Detect which cell encompasses the target text, then output its [X, Y] center coordinate. 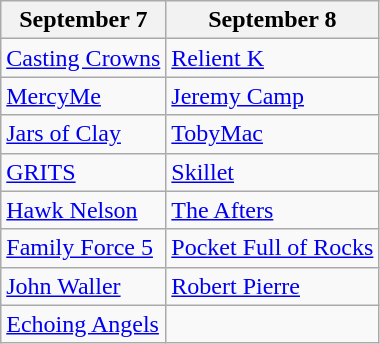
September 8 [272, 20]
Hawk Nelson [84, 210]
The Afters [272, 210]
Family Force 5 [84, 248]
GRITS [84, 172]
Robert Pierre [272, 286]
Jars of Clay [84, 134]
Pocket Full of Rocks [272, 248]
TobyMac [272, 134]
Echoing Angels [84, 324]
Skillet [272, 172]
Jeremy Camp [272, 96]
Casting Crowns [84, 58]
September 7 [84, 20]
John Waller [84, 286]
MercyMe [84, 96]
Relient K [272, 58]
